Detect which cell encompasses the target text, then output its (x, y) center coordinate. 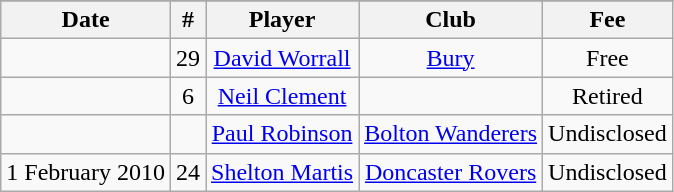
Neil Clement (282, 96)
Club (451, 20)
Retired (608, 96)
24 (188, 172)
Player (282, 20)
Paul Robinson (282, 134)
Shelton Martis (282, 172)
Date (86, 20)
29 (188, 58)
# (188, 20)
David Worrall (282, 58)
1 February 2010 (86, 172)
Doncaster Rovers (451, 172)
Bury (451, 58)
Fee (608, 20)
Bolton Wanderers (451, 134)
6 (188, 96)
Free (608, 58)
